Provide the (x, y) coordinate of the cell's center where the given text is located.  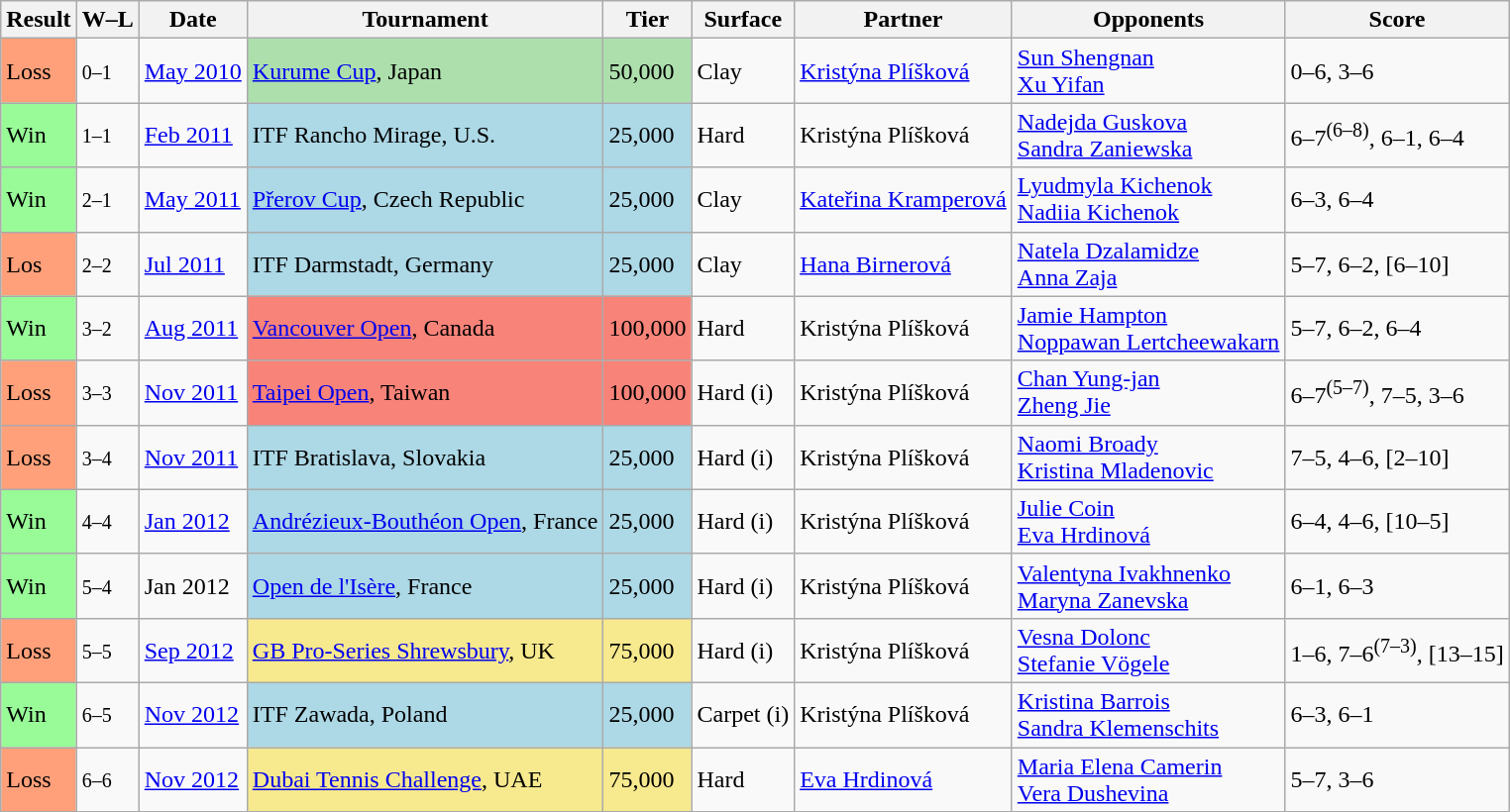
0–6, 3–6 (1397, 71)
5–5 (107, 650)
Taipei Open, Taiwan (425, 392)
2–1 (107, 200)
Opponents (1148, 20)
0–1 (107, 71)
2–2 (107, 263)
Eva Hrdinová (904, 778)
5–4 (107, 586)
3–2 (107, 329)
Natela Dzalamidze Anna Zaja (1148, 263)
Přerov Cup, Czech Republic (425, 200)
6–6 (107, 778)
Partner (904, 20)
May 2010 (192, 71)
6–7(6–8), 6–1, 6–4 (1397, 135)
Nadejda Guskova Sandra Zaniewska (1148, 135)
Result (39, 20)
ITF Bratislava, Slovakia (425, 457)
Vesna Dolonc Stefanie Vögele (1148, 650)
Maria Elena Camerin Vera Dushevina (1148, 778)
Vancouver Open, Canada (425, 329)
6–4, 4–6, [10–5] (1397, 521)
6–7(5–7), 7–5, 3–6 (1397, 392)
Hana Birnerová (904, 263)
Los (39, 263)
Sun Shengnan Xu Yifan (1148, 71)
May 2011 (192, 200)
Score (1397, 20)
W–L (107, 20)
Kateřina Kramperová (904, 200)
7–5, 4–6, [2–10] (1397, 457)
Naomi Broady Kristina Mladenovic (1148, 457)
ITF Rancho Mirage, U.S. (425, 135)
Kurume Cup, Japan (425, 71)
Jul 2011 (192, 263)
6–5 (107, 715)
5–7, 6–2, [6–10] (1397, 263)
Chan Yung-jan Zheng Jie (1148, 392)
3–4 (107, 457)
Kristina Barrois Sandra Klemenschits (1148, 715)
6–1, 6–3 (1397, 586)
Dubai Tennis Challenge, UAE (425, 778)
Lyudmyla Kichenok Nadiia Kichenok (1148, 200)
3–3 (107, 392)
1–6, 7–6(7–3), [13–15] (1397, 650)
Aug 2011 (192, 329)
1–1 (107, 135)
4–4 (107, 521)
6–3, 6–1 (1397, 715)
Carpet (i) (743, 715)
Open de l'Isère, France (425, 586)
Valentyna Ivakhnenko Maryna Zanevska (1148, 586)
ITF Darmstadt, Germany (425, 263)
GB Pro-Series Shrewsbury, UK (425, 650)
Julie Coin Eva Hrdinová (1148, 521)
Sep 2012 (192, 650)
5–7, 6–2, 6–4 (1397, 329)
Andrézieux-Bouthéon Open, France (425, 521)
50,000 (648, 71)
Date (192, 20)
Feb 2011 (192, 135)
Jamie Hampton Noppawan Lertcheewakarn (1148, 329)
5–7, 3–6 (1397, 778)
Tier (648, 20)
Tournament (425, 20)
ITF Zawada, Poland (425, 715)
6–3, 6–4 (1397, 200)
Surface (743, 20)
